Search for the cell housing the specified text and yield its [X, Y] center coordinate. 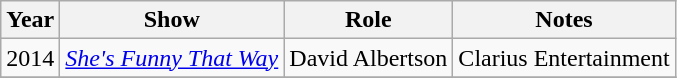
Role [368, 20]
Notes [564, 20]
She's Funny That Way [172, 58]
Show [172, 20]
2014 [30, 58]
David Albertson [368, 58]
Clarius Entertainment [564, 58]
Year [30, 20]
